Return (X, Y) of the center of cell containing provided text 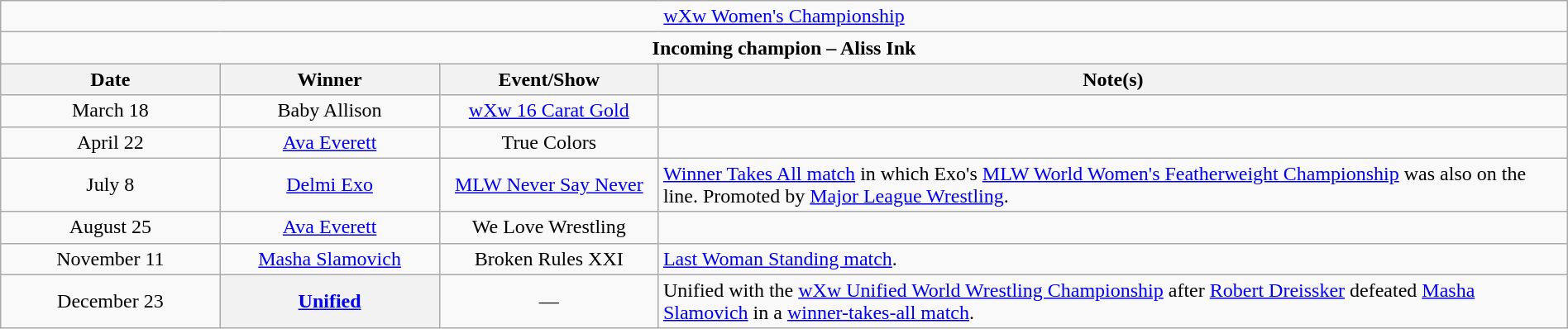
Baby Allison (329, 111)
Masha Slamovich (329, 259)
December 23 (111, 301)
April 22 (111, 142)
Incoming champion – Aliss Ink (784, 48)
Unified with the wXw Unified World Wrestling Championship after Robert Dreissker defeated Masha Slamovich in a winner-takes-all match. (1113, 301)
wXw Women's Championship (784, 17)
Delmi Exo (329, 185)
July 8 (111, 185)
MLW Never Say Never (549, 185)
August 25 (111, 227)
Unified (329, 301)
March 18 (111, 111)
We Love Wrestling (549, 227)
Event/Show (549, 79)
Note(s) (1113, 79)
True Colors (549, 142)
Winner (329, 79)
— (549, 301)
November 11 (111, 259)
Last Woman Standing match. (1113, 259)
wXw 16 Carat Gold (549, 111)
Winner Takes All match in which Exo's MLW World Women's Featherweight Championship was also on the line. Promoted by Major League Wrestling. (1113, 185)
Broken Rules XXI (549, 259)
Date (111, 79)
